Extract the (X, Y) coordinate from the center of the cell holding the provided text.  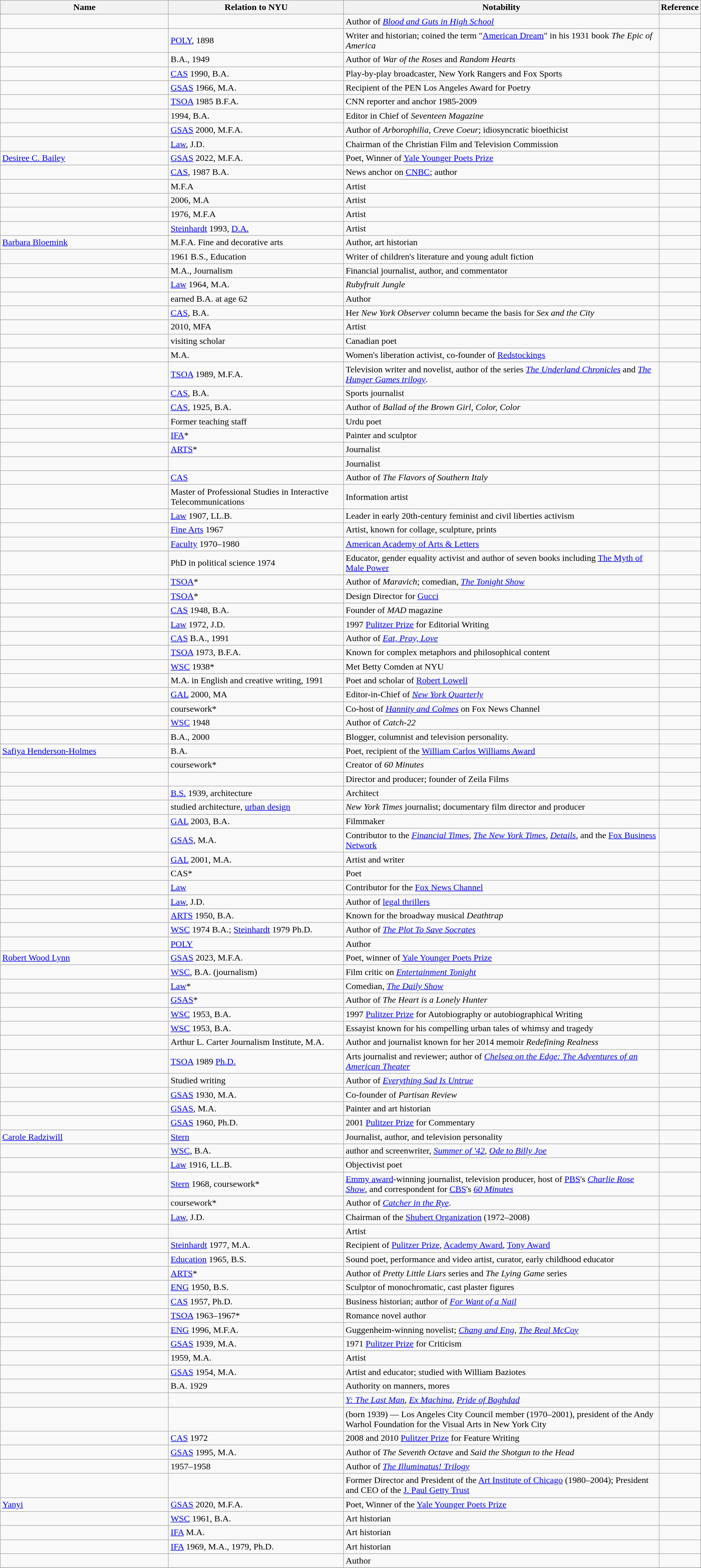
Contributor for the Fox News Channel (501, 887)
POLY, 1898 (256, 41)
B.A. (256, 751)
Education 1965, B.S. (256, 1259)
TSOA 1989 Ph.D. (256, 1061)
Sculptor of monochromatic, cast plaster figures (501, 1287)
Relation to NYU (256, 7)
Poet, Winner of Yale Younger Poets Prize (501, 158)
M.F.A. Fine and decorative arts (256, 243)
Former Director and President of the Art Institute of Chicago (1980–2004); President and CEO of the J. Paul Getty Trust (501, 1486)
M.A. (256, 355)
2010, MFA (256, 327)
GSAS 2023, M.F.A. (256, 958)
visiting scholar (256, 341)
2008 and 2010 Pulitzer Prize for Feature Writing (501, 1438)
1976, M.F.A (256, 214)
Play-by-play broadcaster, New York Rangers and Fox Sports (501, 74)
GSAS 1930, M.A. (256, 1094)
B.A. 1929 (256, 1386)
Studied writing (256, 1080)
Writer and historian; coined the term "American Dream" in his 1931 book The Epic of America (501, 41)
ENG 1996, M.F.A. (256, 1330)
2006, M.A (256, 200)
Known for complex metaphors and philosophical content (501, 652)
GSAS 1954, M.A. (256, 1372)
Author of Catcher in the Rye. (501, 1203)
Poet (501, 873)
Sports journalist (501, 393)
IFA 1969, M.A., 1979, Ph.D. (256, 1547)
WSC 1938* (256, 667)
CNN reporter and anchor 1985-2009 (501, 102)
B.A., 1949 (256, 60)
Stern 1968, coursework* (256, 1184)
Steinhardt 1977, M.A. (256, 1245)
GAL 2001, M.A. (256, 859)
Comedian, The Daily Show (501, 986)
Author of War of the Roses and Random Hearts (501, 60)
WSC 1961, B.A. (256, 1518)
TSOA 1989, M.F.A. (256, 374)
Poet and scholar of Robert Lowell (501, 681)
CAS 1972 (256, 1438)
GSAS 1939, M.A. (256, 1344)
Desiree C. Bailey (84, 158)
Arthur L. Carter Journalism Institute, M.A. (256, 1042)
Met Betty Comden at NYU (501, 667)
Sound poet, performance and video artist, curator, early childhood educator (501, 1259)
News anchor on CNBC; author (501, 172)
GSAS 2000, M.F.A. (256, 130)
Chairman of the Shubert Organization (1972–2008) (501, 1217)
1994, B.A. (256, 116)
(born 1939) — Los Angeles City Council member (1970–2001), president of the Andy Warhol Foundation for the Visual Arts in New York City (501, 1419)
CAS, 1987 B.A. (256, 172)
studied architecture, urban design (256, 807)
earned B.A. at age 62 (256, 299)
Arts journalist and reviewer; author of Chelsea on the Edge: The Adventures of an American Theater (501, 1061)
Co-host of Hannity and Colmes on Fox News Channel (501, 709)
TSOA 1963–1967* (256, 1315)
Chairman of the Christian Film and Television Commission (501, 144)
1997 Pulitzer Prize for Autobiography or autobiographical Writing (501, 1014)
CAS 1990, B.A. (256, 74)
GSAS 1966, M.A. (256, 88)
Educator, gender equality activist and author of seven books including The Myth of Male Power (501, 563)
1957–1958 (256, 1466)
B.A., 2000 (256, 737)
Author of Pretty Little Liars series and The Lying Game series (501, 1273)
GSAS 2020, M.F.A. (256, 1504)
TSOA 1985 B.F.A. (256, 102)
Author of The Illuminatus! Trilogy (501, 1466)
Law* (256, 986)
Author and journalist known for her 2014 memoir Redefining Realness (501, 1042)
GAL 2000, MA (256, 695)
TSOA 1973, B.F.A. (256, 652)
WSC, B.A. (journalism) (256, 972)
Author of Eat, Pray, Love (501, 638)
Barbara Bloemink (84, 243)
1961 B.S., Education (256, 257)
Business historian; author of For Want of a Nail (501, 1301)
Known for the broadway musical Deathtrap (501, 916)
Yanyi (84, 1504)
CAS* (256, 873)
M.A., Journalism (256, 271)
Writer of children's literature and young adult fiction (501, 257)
Artist and educator; studied with William Baziotes (501, 1372)
Television writer and novelist, author of the series The Underland Chronicles and The Hunger Games trilogy. (501, 374)
Author of The Flavors of Southern Italy (501, 478)
Recipient of Pulitzer Prize, Academy Award, Tony Award (501, 1245)
Y: The Last Man, Ex Machina, Pride of Baghdad (501, 1400)
PhD in political science 1974 (256, 563)
Poet, winner of Yale Younger Poets Prize (501, 958)
Poet, Winner of the Yale Younger Poets Prize (501, 1504)
Editor in Chief of Seventeen Magazine (501, 116)
GSAS 1995, M.A. (256, 1452)
Artist and writer (501, 859)
CAS, 1925, B.A. (256, 407)
Author of legal thrillers (501, 902)
CAS (256, 478)
Contributor to the Financial Times, The New York Times, Details, and the Fox Business Network (501, 840)
Master of Professional Studies in Interactive Telecommunications (256, 497)
Author of The Plot To Save Socrates (501, 930)
Author of Blood and Guts in High School (501, 21)
Women's liberation activist, co-founder of Redstockings (501, 355)
WSC 1948 (256, 723)
Her New York Observer column became the basis for Sex and the City (501, 313)
1971 Pulitzer Prize for Criticism (501, 1344)
Author, art historian (501, 243)
2001 Pulitzer Prize for Commentary (501, 1122)
Notability (501, 7)
CAS 1957, Ph.D. (256, 1301)
Stern (256, 1137)
Guggenheim-winning novelist; Chang and Eng, The Real McCoy (501, 1330)
WSC, B.A. (256, 1151)
Reference (680, 7)
Author of Arborophilia, Creve Coeur; idiosyncratic bioethicist (501, 130)
American Academy of Arts & Letters (501, 544)
Author of The Seventh Octave and Said the Shotgun to the Head (501, 1452)
POLY (256, 944)
IFA M.A. (256, 1533)
CAS B.A., 1991 (256, 638)
ARTS 1950, B.A. (256, 916)
Author of Catch-22 (501, 723)
Name (84, 7)
Journalist, author, and television personality (501, 1137)
GSAS* (256, 1000)
Director and producer; founder of Zeila Films (501, 779)
Law 1907, LL.B. (256, 516)
Information artist (501, 497)
M.F.A (256, 186)
Law 1964, M.A. (256, 285)
Leader in early 20th-century feminist and civil liberties activism (501, 516)
WSC 1974 B.A.; Steinhardt 1979 Ph.D. (256, 930)
B.S. 1939, architecture (256, 793)
GSAS 2022, M.F.A. (256, 158)
Authority on manners, mores (501, 1386)
Author of Ballad of the Brown Girl, Color, Color (501, 407)
M.A. in English and creative writing, 1991 (256, 681)
GSAS 1960, Ph.D. (256, 1122)
ENG 1950, B.S. (256, 1287)
Blogger, columnist and television personality. (501, 737)
Author of Maravich; comedian, The Tonight Show (501, 582)
Co-founder of Partisan Review (501, 1094)
Romance novel author (501, 1315)
Film critic on Entertainment Tonight (501, 972)
New York Times journalist; documentary film director and producer (501, 807)
Former teaching staff (256, 421)
Architect (501, 793)
Canadian poet (501, 341)
Fine Arts 1967 (256, 530)
Founder of MAD magazine (501, 610)
Painter and sculptor (501, 436)
Faculty 1970–1980 (256, 544)
Objectivist poet (501, 1165)
Robert Wood Lynn (84, 958)
Carole Radziwill (84, 1137)
Urdu poet (501, 421)
IFA* (256, 436)
Artist, known for collage, sculpture, prints (501, 530)
Law (256, 887)
1997 Pulitzer Prize for Editorial Writing (501, 624)
1959, M.A. (256, 1358)
Author of Everything Sad Is Untrue (501, 1080)
Recipient of the PEN Los Angeles Award for Poetry (501, 88)
Financial journalist, author, and commentator (501, 271)
GAL 2003, B.A. (256, 821)
Creator of 60 Minutes (501, 765)
Essayist known for his compelling urban tales of whimsy and tragedy (501, 1028)
Author of The Heart is a Lonely Hunter (501, 1000)
Safiya Henderson-Holmes (84, 751)
Rubyfruit Jungle (501, 285)
Poet, recipient of the William Carlos Williams Award (501, 751)
Painter and art historian (501, 1108)
Editor-in-Chief of New York Quarterly (501, 695)
Filmmaker (501, 821)
CAS 1948, B.A. (256, 610)
Law 1972, J.D. (256, 624)
Law 1916, LL.B. (256, 1165)
Design Director for Gucci (501, 596)
Emmy award-winning journalist, television producer, host of PBS's Charlie Rose Show, and correspondent for CBS's 60 Minutes (501, 1184)
Steinhardt 1993, D.A. (256, 228)
author and screenwriter, Summer of '42, Ode to Billy Joe (501, 1151)
